Output the [x, y] coordinate of the center of the cell containing the given text.  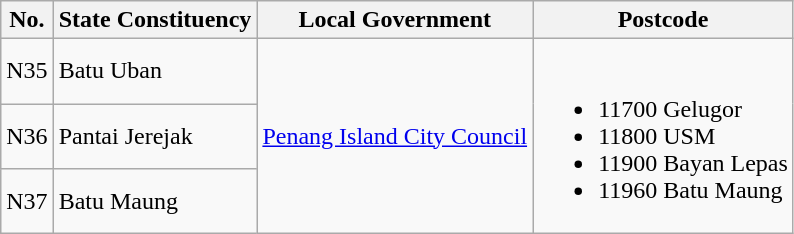
No. [27, 20]
Batu Maung [155, 200]
Batu Uban [155, 72]
Pantai Jerejak [155, 136]
N37 [27, 200]
11700 Gelugor11800 USM11900 Bayan Lepas11960 Batu Maung [664, 136]
N36 [27, 136]
Postcode [664, 20]
State Constituency [155, 20]
Local Government [395, 20]
N35 [27, 72]
Penang Island City Council [395, 136]
